For the text-containing cell, return its midpoint in [X, Y] coordinate format. 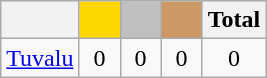
Tuvalu [40, 58]
Total [234, 20]
